Pinpoint the cell where the given text exists, returning its (X, Y) midpoint coordinate. 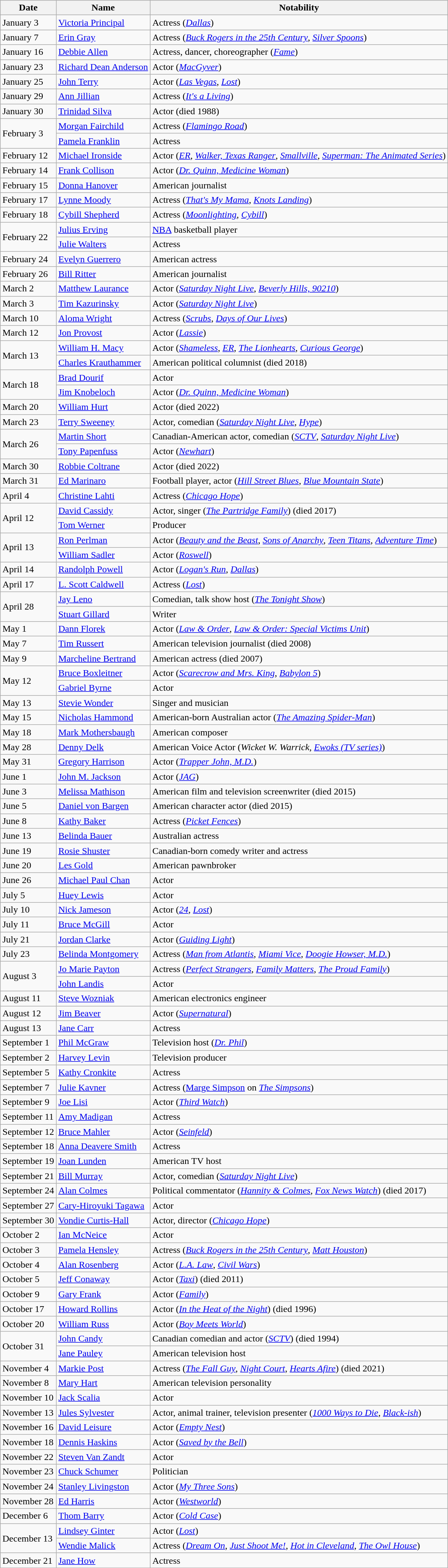
Brad Dourif (103, 377)
October 9 (28, 1294)
Actor (MacGyver) (299, 67)
April 12 (28, 518)
Dennis Haskins (103, 1442)
July 5 (28, 895)
Marcheline Bertrand (103, 659)
Actor (Boy Meets World) (299, 1324)
March 18 (28, 385)
September 24 (28, 1191)
Actor (L.A. Law, Civil Wars) (299, 1265)
Erin Gray (103, 37)
American television personality (299, 1383)
American-born Australian actor (The Amazing Spider-Man) (299, 718)
Cary-Hiroyuki Tagawa (103, 1206)
Bruce Boxleitner (103, 673)
May 31 (28, 762)
Actress, dancer, choreographer (Fame) (299, 52)
Steve Wozniak (103, 998)
Michael Ironside (103, 155)
February 3 (28, 133)
Daniel von Bargen (103, 806)
Stanley Livingston (103, 1486)
November 22 (28, 1457)
October 5 (28, 1279)
Dann Florek (103, 629)
February 18 (28, 215)
January 30 (28, 111)
Lynne Moody (103, 200)
Actor (Law & Order, Law & Order: Special Victims Unit) (299, 629)
Rosie Shuster (103, 850)
Writer (299, 614)
October 2 (28, 1235)
John Landis (103, 984)
American Voice Actor (Wicket W. Warrick, Ewoks (TV series)) (299, 747)
American composer (299, 732)
Actor (In the Heat of the Night) (died 1996) (299, 1309)
March 2 (28, 289)
Canadian-American actor, comedian (SCTV, Saturday Night Live) (299, 437)
June 1 (28, 777)
Actress (That's My Mama, Knots Landing) (299, 200)
Anna Deavere Smith (103, 1146)
Gregory Harrison (103, 762)
Politician (299, 1472)
American television host (299, 1353)
Julie Walters (103, 244)
June 19 (28, 850)
Jay Leno (103, 599)
William Hurt (103, 407)
Julie Kavner (103, 1087)
Bruce Mahler (103, 1132)
December 21 (28, 1560)
Trinidad Silva (103, 111)
Actress (Perfect Strangers, Family Matters, The Proud Family) (299, 969)
Frank Collison (103, 170)
March 13 (28, 355)
Actor (Taxi) (died 2011) (299, 1279)
Jules Sylvester (103, 1413)
Harvey Levin (103, 1058)
Name (103, 8)
September 30 (28, 1220)
Jane Carr (103, 1028)
Wendie Malick (103, 1545)
Actor, comedian (Saturday Night Live, Hype) (299, 422)
Actress (Picket Fences) (299, 821)
July 11 (28, 925)
American character actor (died 2015) (299, 806)
Comedian, talk show host (The Tonight Show) (299, 599)
Denny Delk (103, 747)
Michael Paul Chan (103, 880)
Bill Ritter (103, 274)
Actress (Moonlighting, Cybill) (299, 215)
Morgan Fairchild (103, 126)
June 8 (28, 821)
Actress (Buck Rogers in the 25th Century, Silver Spoons) (299, 37)
American actress (299, 259)
Actor (Beauty and the Beast, Sons of Anarchy, Teen Titans, Adventure Time) (299, 540)
Actor (Empty Nest) (299, 1427)
American TV host (299, 1161)
American electronics engineer (299, 998)
American film and television screenwriter (died 2015) (299, 791)
Donna Hanover (103, 185)
June 26 (28, 880)
Actor (Supernatural) (299, 1013)
Julius Erving (103, 230)
Actor (ER, Walker, Texas Ranger, Smallville, Superman: The Animated Series) (299, 155)
Producer (299, 525)
Amy Madigan (103, 1117)
November 23 (28, 1472)
September 19 (28, 1161)
William Sadler (103, 555)
Bill Murray (103, 1176)
Jane How (103, 1560)
November 16 (28, 1427)
Actor (Westworld) (299, 1501)
Actor (Trapper John, M.D.) (299, 762)
John M. Jackson (103, 777)
Stevie Wonder (103, 703)
March 10 (28, 318)
May 18 (28, 732)
September 5 (28, 1072)
Melissa Mathison (103, 791)
April 17 (28, 584)
December 6 (28, 1516)
Randolph Powell (103, 570)
June 5 (28, 806)
Lindsey Ginter (103, 1531)
Gabriel Byrne (103, 688)
Tony Papenfuss (103, 451)
July 23 (28, 954)
February 15 (28, 185)
July 21 (28, 939)
May 12 (28, 681)
September 11 (28, 1117)
Jim Beaver (103, 1013)
Canadian-born comedy writer and actress (299, 850)
April 4 (28, 496)
Actress (Lost) (299, 584)
January 16 (28, 52)
Actress (Man from Atlantis, Miami Vice, Doogie Howser, M.D.) (299, 954)
Stuart Gillard (103, 614)
Actor (Lost) (299, 1531)
June 3 (28, 791)
Actress (Dallas) (299, 23)
March 20 (28, 407)
Matthew Laurance (103, 289)
Actor (24, Lost) (299, 910)
Jim Knobeloch (103, 392)
Ed Harris (103, 1501)
Markie Post (103, 1368)
February 12 (28, 155)
June 13 (28, 836)
Tom Werner (103, 525)
September 7 (28, 1087)
Chuck Schumer (103, 1472)
Jon Provost (103, 333)
November 8 (28, 1383)
Television host (Dr. Phil) (299, 1043)
January 3 (28, 23)
Charles Krauthammer (103, 362)
Mary Hart (103, 1383)
Vondie Curtis-Hall (103, 1220)
Martin Short (103, 437)
March 23 (28, 422)
William Russ (103, 1324)
Actor, singer (The Partridge Family) (died 2017) (299, 510)
March 12 (28, 333)
L. Scott Caldwell (103, 584)
Actor (Seinfeld) (299, 1132)
Howard Rollins (103, 1309)
May 1 (28, 629)
Belinda Bauer (103, 836)
November 4 (28, 1368)
Gary Frank (103, 1294)
March 3 (28, 303)
May 13 (28, 703)
Actress (Buck Rogers in the 25th Century, Matt Houston) (299, 1250)
Nick Jameson (103, 910)
Television producer (299, 1058)
Jack Scalia (103, 1398)
American television journalist (died 2008) (299, 643)
Actor (Saved by the Bell) (299, 1442)
Evelyn Guerrero (103, 259)
September 27 (28, 1206)
September 9 (28, 1102)
Actor (Third Watch) (299, 1102)
September 1 (28, 1043)
Kathy Cronkite (103, 1072)
March 30 (28, 466)
Victoria Principal (103, 23)
Robbie Coltrane (103, 466)
Bruce McGill (103, 925)
Belinda Montgomery (103, 954)
September 2 (28, 1058)
Canadian comedian and actor (SCTV) (died 1994) (299, 1338)
February 26 (28, 274)
Actor (Guiding Light) (299, 939)
Actor (Scarecrow and Mrs. King, Babylon 5) (299, 673)
March 26 (28, 444)
Actress (Flamingo Road) (299, 126)
Actor (Shameless, ER, The Lionhearts, Curious George) (299, 348)
Date (28, 8)
Ian McNeice (103, 1235)
Actor (Newhart) (299, 451)
June 20 (28, 865)
May 15 (28, 718)
Christine Lahti (103, 496)
Ed Marinaro (103, 481)
Actor (Logan's Run, Dallas) (299, 570)
Richard Dean Anderson (103, 67)
American pawnbroker (299, 865)
Mark Mothersbaugh (103, 732)
Nicholas Hammond (103, 718)
Actress (The Fall Guy, Night Court, Hearts Afire) (died 2021) (299, 1368)
Jordan Clarke (103, 939)
Actor (Saturday Night Live, Beverly Hills, 90210) (299, 289)
William H. Macy (103, 348)
Jeff Conaway (103, 1279)
January 23 (28, 67)
August 13 (28, 1028)
Tim Russert (103, 643)
John Terry (103, 82)
January 7 (28, 37)
October 31 (28, 1346)
Phil McGraw (103, 1043)
February 24 (28, 259)
November 13 (28, 1413)
November 24 (28, 1486)
February 14 (28, 170)
Pamela Hensley (103, 1250)
August 3 (28, 976)
February 17 (28, 200)
Huey Lewis (103, 895)
April 28 (28, 606)
September 21 (28, 1176)
Joe Lisi (103, 1102)
August 11 (28, 998)
Actor (Saturday Night Live) (299, 303)
Actor, director (Chicago Hope) (299, 1220)
May 28 (28, 747)
Les Gold (103, 865)
Actor (Family) (299, 1294)
Cybill Shepherd (103, 215)
Actress (It's a Living) (299, 96)
Actor (Cold Case) (299, 1516)
Thom Barry (103, 1516)
Jane Pauley (103, 1353)
July 10 (28, 910)
November 10 (28, 1398)
John Candy (103, 1338)
March 31 (28, 481)
October 4 (28, 1265)
Actor (My Three Sons) (299, 1486)
November 18 (28, 1442)
October 20 (28, 1324)
April 14 (28, 570)
October 17 (28, 1309)
Notability (299, 8)
May 7 (28, 643)
Steven Van Zandt (103, 1457)
Ron Perlman (103, 540)
October 3 (28, 1250)
August 12 (28, 1013)
Terry Sweeney (103, 422)
David Cassidy (103, 510)
American actress (died 2007) (299, 659)
Alan Rosenberg (103, 1265)
Actor (Lassie) (299, 333)
Actor, comedian (Saturday Night Live) (299, 1176)
Alan Colmes (103, 1191)
American political columnist (died 2018) (299, 362)
Ann Jillian (103, 96)
Political commentator (Hannity & Colmes, Fox News Watch) (died 2017) (299, 1191)
April 13 (28, 547)
Debbie Allen (103, 52)
November 28 (28, 1501)
NBA basketball player (299, 230)
Actor (Roswell) (299, 555)
David Leisure (103, 1427)
Joan Lunden (103, 1161)
Kathy Baker (103, 821)
Actor (Las Vegas, Lost) (299, 82)
Singer and musician (299, 703)
Jo Marie Payton (103, 969)
Aloma Wright (103, 318)
Actor (died 1988) (299, 111)
December 13 (28, 1538)
Actress (Marge Simpson on The Simpsons) (299, 1087)
May 9 (28, 659)
January 29 (28, 96)
September 12 (28, 1132)
Pamela Franklin (103, 141)
Actor, animal trainer, television presenter (1000 Ways to Die, Black-ish) (299, 1413)
September 18 (28, 1146)
Actress (Scrubs, Days of Our Lives) (299, 318)
Australian actress (299, 836)
Actress (Dream On, Just Shoot Me!, Hot in Cleveland, The Owl House) (299, 1545)
Football player, actor (Hill Street Blues, Blue Mountain State) (299, 481)
January 25 (28, 82)
Tim Kazurinsky (103, 303)
Actor (JAG) (299, 777)
Actress (Chicago Hope) (299, 496)
February 22 (28, 237)
